Detect which cell encompasses the target text, then output its [X, Y] center coordinate. 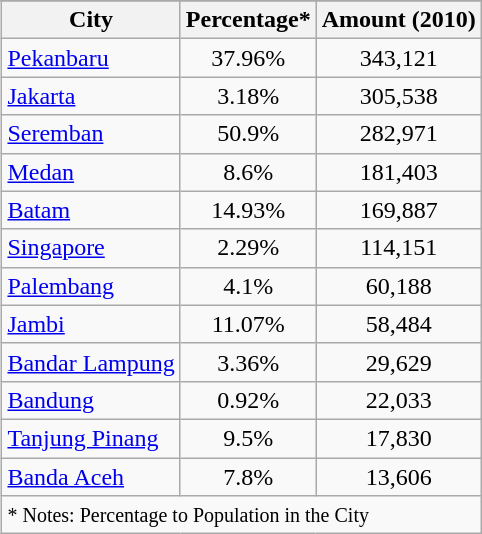
City [91, 20]
Tanjung Pinang [91, 438]
181,403 [398, 172]
Jambi [91, 324]
4.1% [248, 286]
305,538 [398, 96]
2.29% [248, 248]
60,188 [398, 286]
* Notes: Percentage to Population in the City [242, 515]
282,971 [398, 134]
14.93% [248, 210]
Pekanbaru [91, 58]
37.96% [248, 58]
Singapore [91, 248]
9.5% [248, 438]
Medan [91, 172]
Amount (2010) [398, 20]
169,887 [398, 210]
Jakarta [91, 96]
7.8% [248, 477]
29,629 [398, 362]
3.36% [248, 362]
11.07% [248, 324]
114,151 [398, 248]
50.9% [248, 134]
13,606 [398, 477]
58,484 [398, 324]
Palembang [91, 286]
17,830 [398, 438]
Bandar Lampung [91, 362]
Percentage* [248, 20]
Batam [91, 210]
Seremban [91, 134]
Bandung [91, 400]
3.18% [248, 96]
343,121 [398, 58]
22,033 [398, 400]
0.92% [248, 400]
8.6% [248, 172]
Banda Aceh [91, 477]
